Find where the given text appears and provide that cell's center as (X, Y) coordinate. 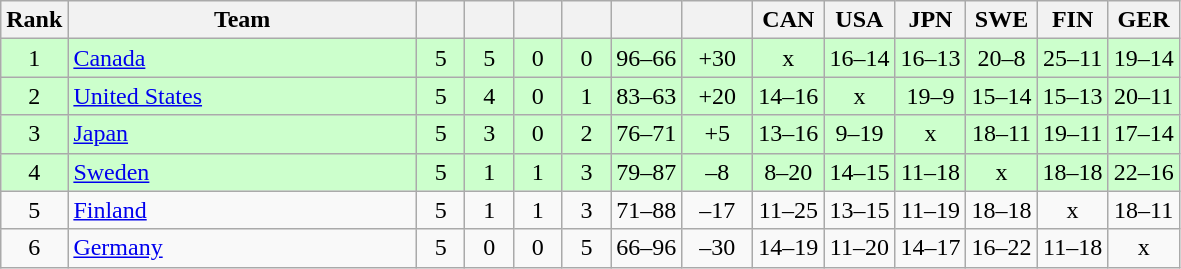
Finland (242, 210)
83–63 (646, 96)
–30 (718, 248)
96–66 (646, 58)
USA (860, 20)
United States (242, 96)
76–71 (646, 134)
15–13 (1072, 96)
15–14 (1002, 96)
14–16 (788, 96)
Canada (242, 58)
+30 (718, 58)
–8 (718, 172)
11–25 (788, 210)
FIN (1072, 20)
Rank (34, 20)
16–13 (930, 58)
79–87 (646, 172)
20–11 (1144, 96)
+20 (718, 96)
22–16 (1144, 172)
13–16 (788, 134)
17–14 (1144, 134)
16–14 (860, 58)
+5 (718, 134)
14–15 (860, 172)
19–14 (1144, 58)
11–20 (860, 248)
8–20 (788, 172)
11–19 (930, 210)
Japan (242, 134)
14–17 (930, 248)
SWE (1002, 20)
9–19 (860, 134)
JPN (930, 20)
14–19 (788, 248)
19–11 (1072, 134)
66–96 (646, 248)
Sweden (242, 172)
Germany (242, 248)
71–88 (646, 210)
Team (242, 20)
16–22 (1002, 248)
CAN (788, 20)
13–15 (860, 210)
19–9 (930, 96)
GER (1144, 20)
25–11 (1072, 58)
6 (34, 248)
–17 (718, 210)
20–8 (1002, 58)
